Scan for the cell matching the given text and deliver its (x, y) coordinate at center. 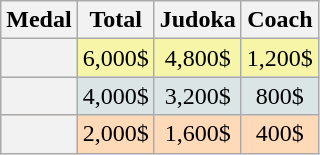
6,000$ (116, 58)
800$ (280, 96)
1,600$ (198, 134)
Coach (280, 20)
Medal (39, 20)
1,200$ (280, 58)
2,000$ (116, 134)
Judoka (198, 20)
400$ (280, 134)
4,000$ (116, 96)
3,200$ (198, 96)
4,800$ (198, 58)
Total (116, 20)
